Find where the given text appears and provide that cell's center as (x, y) coordinate. 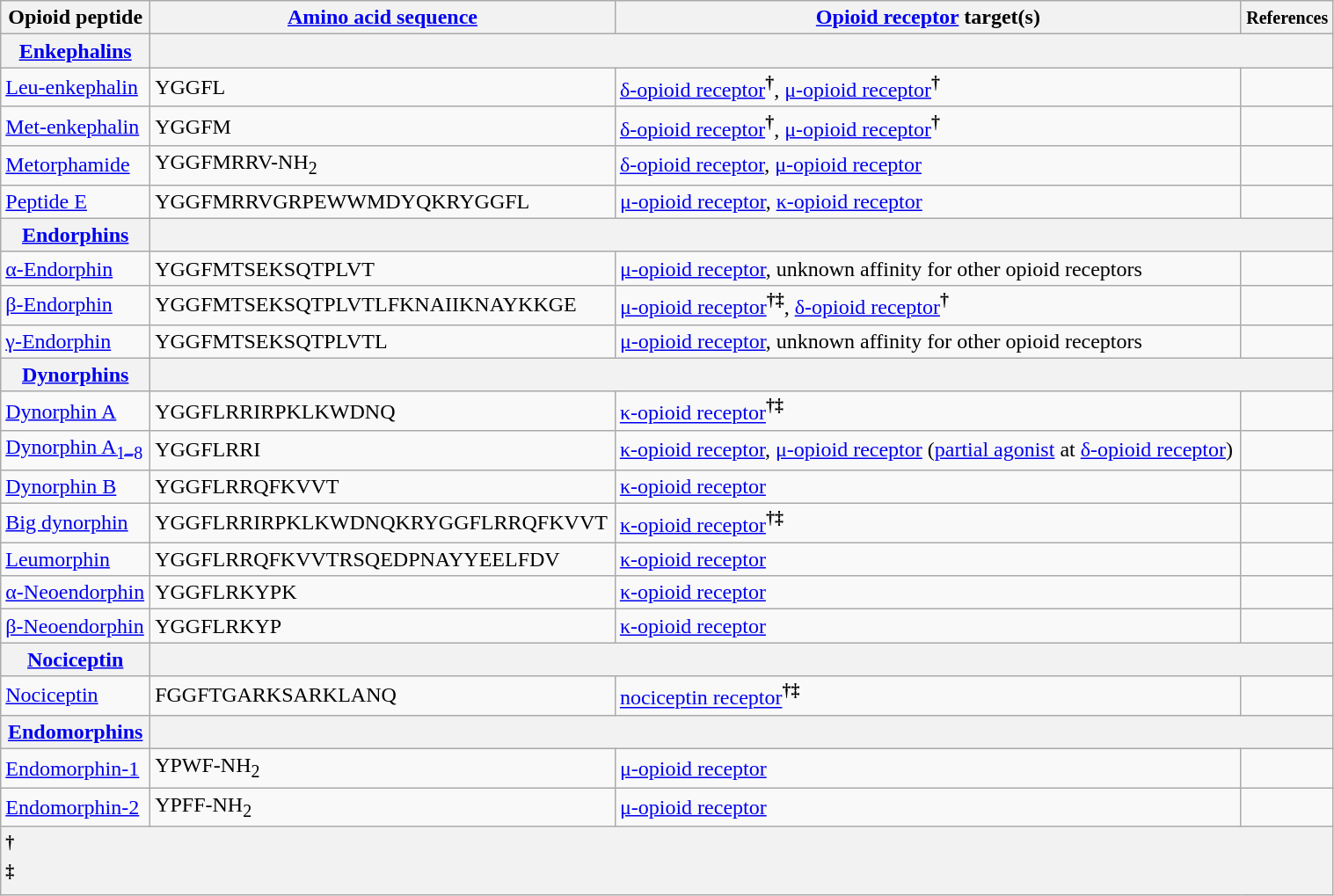
β-Neoendorphin (76, 626)
YGGFMTSEKSQTPLVTLFKNAIIKNAYKKGE (383, 306)
Endomorphin-1 (76, 769)
YGGFLRRQFKVVTRSQEDPNAYYEELFDV (383, 559)
YGGFLRRIRPKLKWDNQ (383, 412)
nociceptin receptor†‡ (928, 696)
YPFF-NH2 (383, 807)
Endomorphin-2 (76, 807)
Leu-enkephalin (76, 88)
κ-opioid receptor, μ-opioid receptor (partial agonist at δ-opioid receptor) (928, 450)
β-Endorphin (76, 306)
Dynorphin A1–8 (76, 450)
Opioid receptor target(s) (928, 18)
Opioid peptide (76, 18)
α-Neoendorphin (76, 593)
μ-opioid receptor, κ-opioid receptor (928, 201)
YGGFLRRQFKVVT (383, 486)
Dynorphins (76, 375)
YGGFL (383, 88)
YGGFLRKYPK (383, 593)
γ-Endorphin (76, 341)
Endorphins (76, 235)
Peptide E (76, 201)
Leumorphin (76, 559)
Enkephalins (76, 51)
Amino acid sequence (383, 18)
FGGFTGARKSARKLANQ (383, 696)
YGGFMRRV-NH2 (383, 165)
α-Endorphin (76, 268)
Dynorphin A (76, 412)
YGGFMTSEKSQTPLVT (383, 268)
YGGFMRRVGRPEWWMDYQKRYGGFL (383, 201)
μ-opioid receptor†‡, δ-opioid receptor† (928, 306)
Dynorphin B (76, 486)
Big dynorphin (76, 522)
References (1287, 18)
YPWF-NH2 (383, 769)
† ‡ (667, 861)
δ-opioid receptor, μ-opioid receptor (928, 165)
Metorphamide (76, 165)
YGGFMTSEKSQTPLVTL (383, 341)
YGGFLRRI (383, 450)
Endomorphins (76, 732)
Met-enkephalin (76, 127)
YGGFM (383, 127)
YGGFLRRIRPKLKWDNQKRYGGFLRRQFKVVT (383, 522)
YGGFLRKYP (383, 626)
